Extract the [x, y] coordinate from the center of the cell holding the provided text.  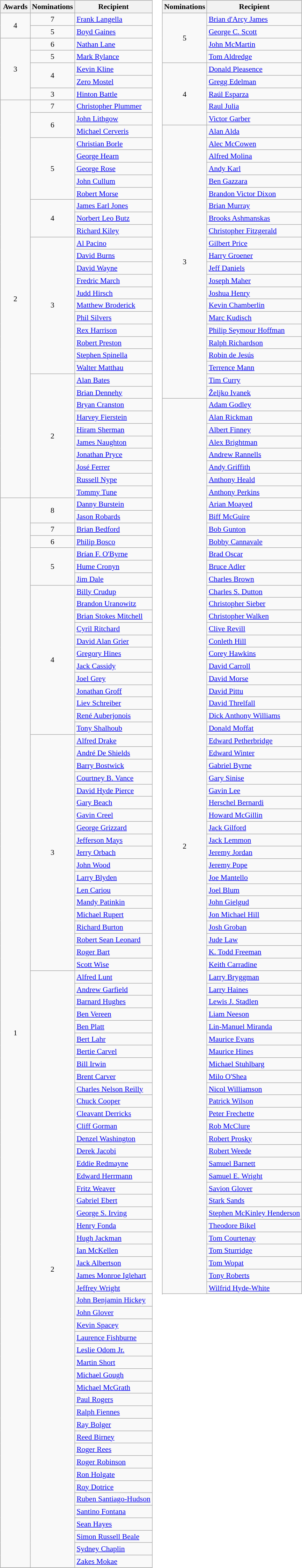
Barnard Hughes [113, 1002]
Christopher Sieber [255, 604]
Peter Frechette [255, 1114]
Barry Bostwick [113, 765]
Nicol Williamson [255, 1089]
Liev Schreiber [113, 703]
Tommy Tune [113, 492]
René Auberjonois [113, 716]
Joe Mantello [255, 878]
Russell Nype [113, 480]
Edward Petherbridge [255, 741]
Maurice Evans [255, 1039]
Rex Harrison [113, 330]
Bert Lahr [113, 1039]
Andrew Rannells [255, 454]
David Pittu [255, 691]
Liam Neeson [255, 1014]
Savion Glover [255, 1188]
Mark Rylance [113, 57]
Brian Stokes Mitchell [113, 616]
Tim Curry [255, 380]
Stephen Spinella [113, 355]
Michael Cerveris [113, 131]
K. Todd Freeman [255, 952]
Robert Sean Leonard [113, 940]
Andy Griffith [255, 467]
Terrence Mann [255, 368]
Fredric March [113, 281]
Robert Weede [255, 1151]
Milo O'Shea [255, 1077]
Bruce Adler [255, 567]
Victor Garber [255, 119]
Željko Ivanek [255, 392]
John Wood [113, 865]
Jonathan Groff [113, 691]
Bobby Cannavale [255, 542]
Jude Law [255, 940]
Samuel Barnett [255, 1163]
Ray Bolger [113, 1425]
Brian Murray [255, 206]
Matthew Broderick [113, 305]
Stephen McKinley Henderson [255, 1213]
Tom Aldredge [255, 57]
John Gielgud [255, 902]
Arian Moayed [255, 504]
George C. Scott [255, 32]
Alec McCowen [255, 144]
Nathan Lane [113, 44]
Gilbert Price [255, 243]
Donald Pleasence [255, 69]
Gabriel Byrne [255, 765]
Zero Mostel [113, 82]
Brandon Victor Dixon [255, 193]
Sydney Chaplin [113, 1549]
André De Shields [113, 753]
Gregory Hines [113, 653]
Phil Silvers [113, 318]
John McMartin [255, 44]
Hugh Jackman [113, 1238]
Ben Gazzara [255, 181]
Theodore Bikel [255, 1226]
8 [52, 510]
Albert Finney [255, 430]
Herschel Bernardi [255, 803]
Scott Wise [113, 964]
Len Cariou [113, 890]
Richard Burton [113, 927]
Dick Anthony Williams [255, 716]
Harry Groener [255, 256]
Clive Revill [255, 629]
Tom Courtenay [255, 1238]
David Carroll [255, 666]
Al Pacino [113, 243]
George Hearn [113, 156]
Roger Rees [113, 1449]
David Alan Grier [113, 641]
Denzel Washington [113, 1139]
Jeremy Jordan [255, 852]
Christopher Walken [255, 616]
Walter Matthau [113, 368]
Hume Cronyn [113, 567]
Alfred Lunt [113, 977]
Alan Rickman [255, 417]
Conleth Hill [255, 641]
Joel Grey [113, 679]
Brad Oscar [255, 554]
Hiram Sherman [113, 430]
Kevin Chamberlin [255, 305]
Awards [15, 7]
Tony Shalhoub [113, 728]
Roger Robinson [113, 1462]
John Lithgow [113, 119]
Judd Hirsch [113, 293]
Gregg Edelman [255, 82]
Brent Carver [113, 1077]
Paul Rogers [113, 1400]
Jim Dale [113, 579]
Donald Moffat [255, 728]
Jeremy Pope [255, 865]
John Cullum [113, 181]
Edward Winter [255, 753]
Laurence Fishburne [113, 1338]
Jeffrey Wright [113, 1288]
Gary Beach [113, 803]
Alan Bates [113, 380]
Frank Langella [113, 19]
David Morse [255, 679]
Bob Gunton [255, 529]
Ron Holgate [113, 1474]
Norbert Leo Butz [113, 218]
Raul Julia [255, 106]
Jason Robards [113, 517]
Tony Roberts [255, 1275]
José Ferrer [113, 467]
Ian McKellen [113, 1250]
Eddie Redmayne [113, 1163]
Robert Prosky [255, 1139]
Samuel E. Wright [255, 1176]
Jon Michael Hill [255, 915]
Adam Godley [255, 405]
Jack Gilford [255, 828]
Brian Dennehy [113, 392]
Hinton Battle [113, 94]
Brian d'Arcy James [255, 19]
Zakes Mokae [113, 1561]
Ralph Fiennes [113, 1412]
Lin-Manuel Miranda [255, 1027]
1 [15, 1033]
Philip Seymour Hoffman [255, 330]
Kevin Kline [113, 69]
Larry Blyden [113, 878]
George Grizzard [113, 828]
Joseph Maher [255, 281]
George S. Irving [113, 1213]
Maurice Hines [255, 1051]
Wilfrid Hyde-White [255, 1288]
Kevin Spacey [113, 1325]
Biff McGuire [255, 517]
Jerry Orbach [113, 852]
Alex Brightman [255, 442]
John Benjamin Hickey [113, 1300]
Christian Borle [113, 144]
Cyril Ritchard [113, 629]
Edward Herrmann [113, 1176]
Jeff Daniels [255, 268]
Joel Blum [255, 890]
Santino Fontana [113, 1511]
Anthony Perkins [255, 492]
George Rose [113, 169]
Anthony Heald [255, 480]
Corey Hawkins [255, 653]
Ben Vereen [113, 1014]
Christopher Plummer [113, 106]
James Naughton [113, 442]
Gavin Creel [113, 815]
Harvey Fierstein [113, 417]
Alan Alda [255, 131]
Danny Burstein [113, 504]
Brian Bedford [113, 529]
Christopher Fitzgerald [255, 231]
Rob McClure [255, 1126]
Robert Preston [113, 343]
Michael Stuhlbarg [255, 1064]
Ben Platt [113, 1027]
Martin Short [113, 1362]
Gavin Lee [255, 790]
Michael McGrath [113, 1387]
Gabriel Ebert [113, 1201]
Joshua Henry [255, 293]
James Earl Jones [113, 206]
John Glover [113, 1312]
Ralph Richardson [255, 343]
Billy Crudup [113, 591]
Roy Dotrice [113, 1487]
Sean Hayes [113, 1524]
Reed Birney [113, 1437]
Charles Brown [255, 579]
Alfred Drake [113, 741]
Stark Sands [255, 1201]
Chuck Cooper [113, 1101]
Philip Bosco [113, 542]
Bryan Cranston [113, 405]
Robin de Jesús [255, 355]
Bill Irwin [113, 1064]
Tom Sturridge [255, 1250]
Marc Kudisch [255, 318]
Fritz Weaver [113, 1188]
David Threlfall [255, 703]
Jonathan Pryce [113, 454]
Brooks Ashmanskas [255, 218]
Michael Rupert [113, 915]
Michael Gough [113, 1375]
Andrew Garfield [113, 989]
Ruben Santiago-Hudson [113, 1499]
David Burns [113, 256]
Gary Sinise [255, 778]
Jack Albertson [113, 1263]
Robert Morse [113, 193]
Derek Jacobi [113, 1151]
Cleavant Derricks [113, 1114]
Charles Nelson Reilly [113, 1089]
Brandon Uranowitz [113, 604]
Keith Carradine [255, 964]
Leslie Odom Jr. [113, 1350]
David Wayne [113, 268]
Brían F. O'Byrne [113, 554]
Mandy Patinkin [113, 902]
Charles S. Dutton [255, 591]
Simon Russell Beale [113, 1537]
Jack Lemmon [255, 840]
Josh Groban [255, 927]
Alfred Molina [255, 156]
Roger Bart [113, 952]
James Monroe Iglehart [113, 1275]
Larry Haines [255, 989]
Raúl Esparza [255, 94]
Jefferson Mays [113, 840]
Bertie Carvel [113, 1051]
Jack Cassidy [113, 666]
David Hyde Pierce [113, 790]
Patrick Wilson [255, 1101]
Howard McGillin [255, 815]
Courtney B. Vance [113, 778]
Richard Kiley [113, 231]
Cliff Gorman [113, 1126]
Larry Bryggman [255, 977]
Henry Fonda [113, 1226]
Boyd Gaines [113, 32]
Andy Karl [255, 169]
Tom Wopat [255, 1263]
Lewis J. Stadlen [255, 1002]
